Search for the cell housing the specified text and yield its [X, Y] center coordinate. 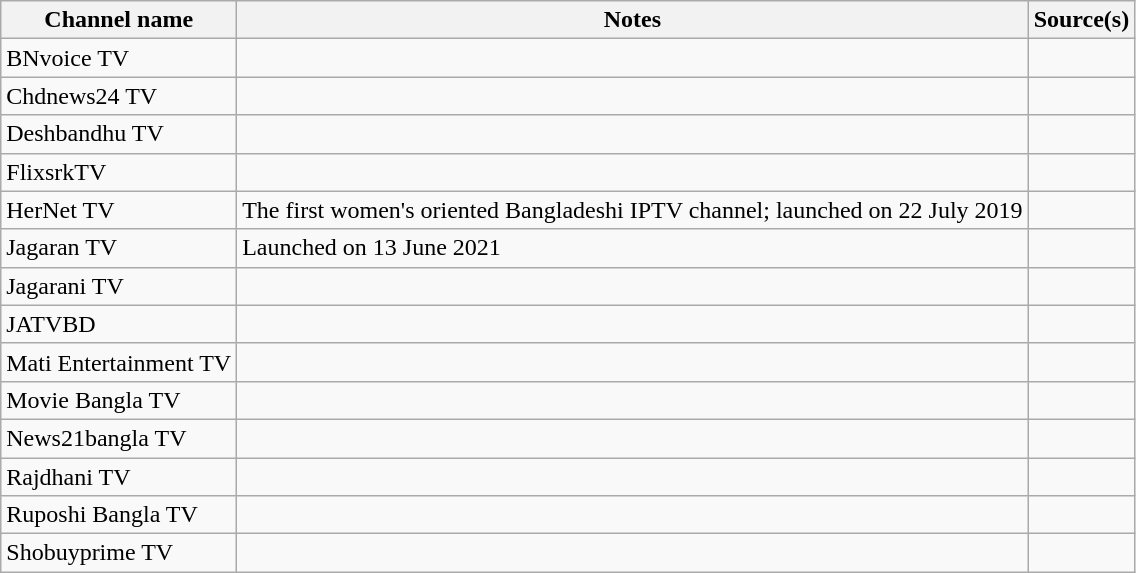
Deshbandhu TV [119, 134]
News21bangla TV [119, 438]
Jagaran TV [119, 248]
BNvoice TV [119, 58]
Launched on 13 June 2021 [632, 248]
Movie Bangla TV [119, 400]
HerNet TV [119, 210]
Ruposhi Bangla TV [119, 515]
Rajdhani TV [119, 477]
FlixsrkTV [119, 172]
The first women's oriented Bangladeshi IPTV channel; launched on 22 July 2019 [632, 210]
JATVBD [119, 324]
Jagarani TV [119, 286]
Channel name [119, 20]
Source(s) [1082, 20]
Mati Entertainment TV [119, 362]
Chdnews24 TV [119, 96]
Shobuyprime TV [119, 553]
Notes [632, 20]
